From the cell containing the given text, extract its center point as [x, y] coordinate. 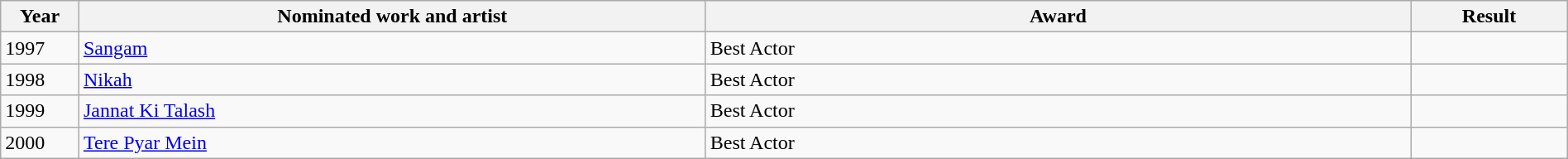
Result [1489, 17]
Nikah [392, 79]
1999 [40, 111]
Tere Pyar Mein [392, 142]
Sangam [392, 48]
1997 [40, 48]
2000 [40, 142]
Award [1059, 17]
Nominated work and artist [392, 17]
Year [40, 17]
1998 [40, 79]
Jannat Ki Talash [392, 111]
